Return the (x, y) coordinate for the center point of the cell that contains the specified text.  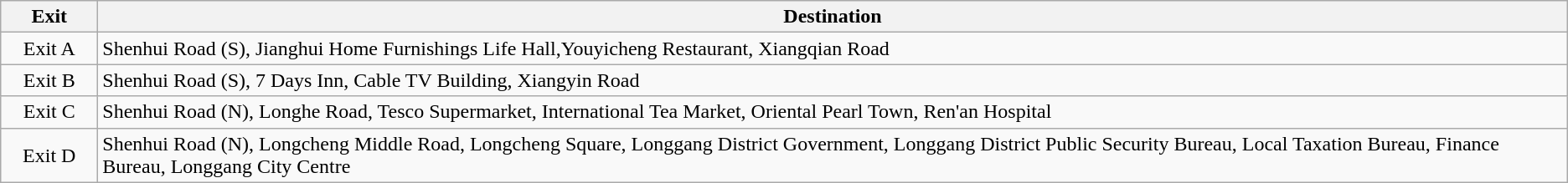
Exit D (49, 155)
Destination (833, 17)
Shenhui Road (N), Longhe Road, Tesco Supermarket, International Tea Market, Oriental Pearl Town, Ren'an Hospital (833, 112)
Shenhui Road (S), 7 Days Inn, Cable TV Building, Xiangyin Road (833, 80)
Exit A (49, 48)
Shenhui Road (S), Jianghui Home Furnishings Life Hall,Youyicheng Restaurant, Xiangqian Road (833, 48)
Exit C (49, 112)
Exit B (49, 80)
Exit (49, 17)
